Return [X, Y] of the center of cell containing provided text 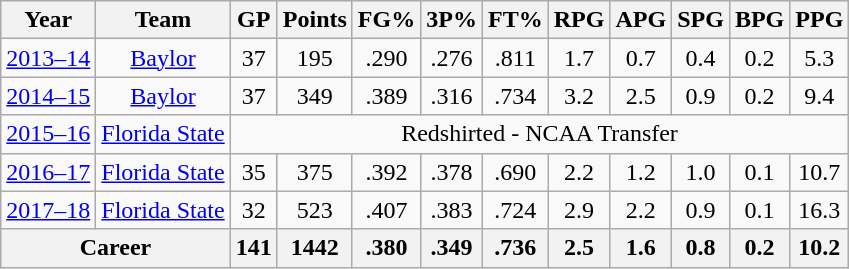
32 [254, 210]
.407 [386, 210]
1.0 [701, 172]
375 [314, 172]
3.2 [579, 96]
16.3 [820, 210]
0.4 [701, 58]
2016–17 [48, 172]
.392 [386, 172]
Year [48, 20]
9.4 [820, 96]
3P% [452, 20]
FT% [515, 20]
10.7 [820, 172]
523 [314, 210]
PPG [820, 20]
2015–16 [48, 134]
.349 [452, 248]
141 [254, 248]
SPG [701, 20]
2.9 [579, 210]
Redshirted - NCAA Transfer [540, 134]
.724 [515, 210]
0.8 [701, 248]
Team [163, 20]
35 [254, 172]
195 [314, 58]
Career [116, 248]
GP [254, 20]
.316 [452, 96]
Points [314, 20]
BPG [759, 20]
FG% [386, 20]
.290 [386, 58]
.736 [515, 248]
1.6 [641, 248]
.378 [452, 172]
5.3 [820, 58]
2014–15 [48, 96]
.734 [515, 96]
APG [641, 20]
.276 [452, 58]
RPG [579, 20]
1.7 [579, 58]
.690 [515, 172]
0.7 [641, 58]
349 [314, 96]
2017–18 [48, 210]
.389 [386, 96]
1442 [314, 248]
.811 [515, 58]
2013–14 [48, 58]
10.2 [820, 248]
.383 [452, 210]
1.2 [641, 172]
.380 [386, 248]
